Search for the cell housing the specified text and yield its (X, Y) center coordinate. 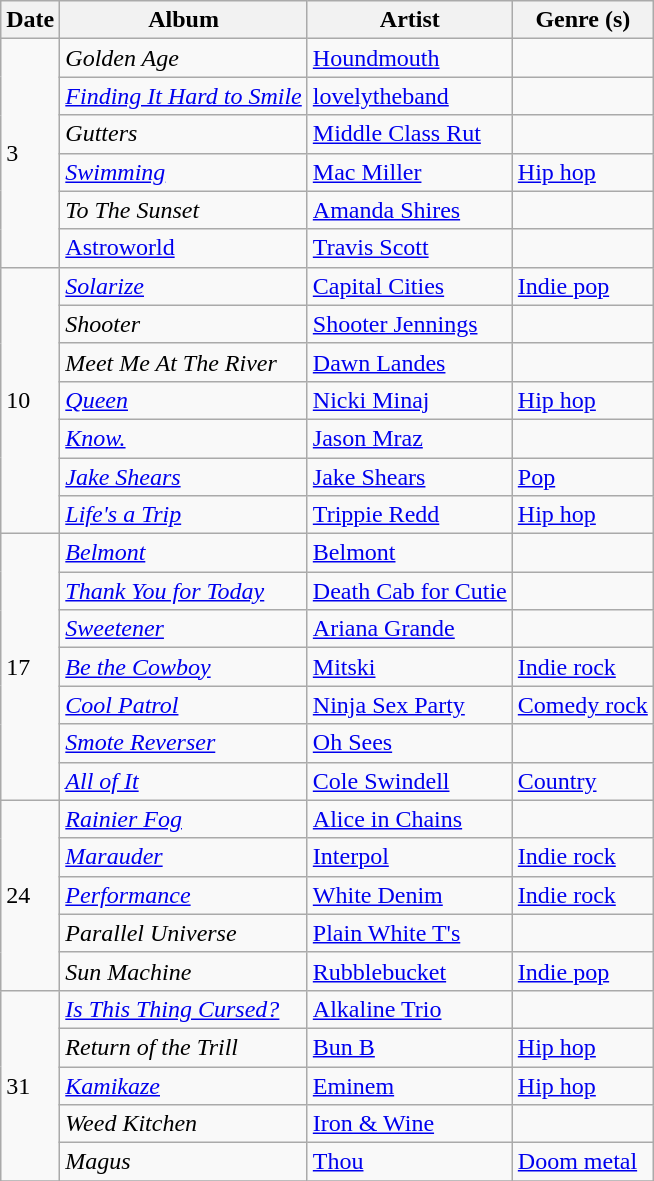
Meet Me At The River (184, 362)
Ninja Sex Party (410, 705)
Jason Mraz (410, 438)
Performance (184, 895)
Travis Scott (410, 248)
Cole Swindell (410, 781)
Death Cab for Cutie (410, 591)
Is This Thing Cursed? (184, 1009)
Mitski (410, 667)
Return of the Trill (184, 1047)
Iron & Wine (410, 1124)
Cool Patrol (184, 705)
Mac Miller (410, 172)
Shooter (184, 324)
Rubblebucket (410, 971)
Nicki Minaj (410, 400)
Interpol (410, 857)
White Denim (410, 895)
Comedy rock (582, 705)
Doom metal (582, 1162)
Oh Sees (410, 743)
3 (30, 153)
Shooter Jennings (410, 324)
Amanda Shires (410, 210)
Gutters (184, 134)
lovelytheband (410, 96)
Swimming (184, 172)
Album (184, 20)
Know. (184, 438)
Magus (184, 1162)
Solarize (184, 286)
Marauder (184, 857)
Trippie Redd (410, 515)
Ariana Grande (410, 629)
Finding It Hard to Smile (184, 96)
Bun B (410, 1047)
Rainier Fog (184, 819)
Plain White T's (410, 933)
Alkaline Trio (410, 1009)
All of It (184, 781)
Sweetener (184, 629)
Artist (410, 20)
Be the Cowboy (184, 667)
Golden Age (184, 58)
Dawn Landes (410, 362)
Eminem (410, 1085)
Pop (582, 477)
17 (30, 667)
Weed Kitchen (184, 1124)
31 (30, 1085)
To The Sunset (184, 210)
Genre (s) (582, 20)
Queen (184, 400)
Country (582, 781)
Astroworld (184, 248)
Parallel Universe (184, 933)
Thank You for Today (184, 591)
Houndmouth (410, 58)
Kamikaze (184, 1085)
Date (30, 20)
Smote Reverser (184, 743)
Life's a Trip (184, 515)
Middle Class Rut (410, 134)
Sun Machine (184, 971)
Alice in Chains (410, 819)
Capital Cities (410, 286)
10 (30, 400)
Thou (410, 1162)
24 (30, 895)
